Return (x, y) of the center of cell containing provided text 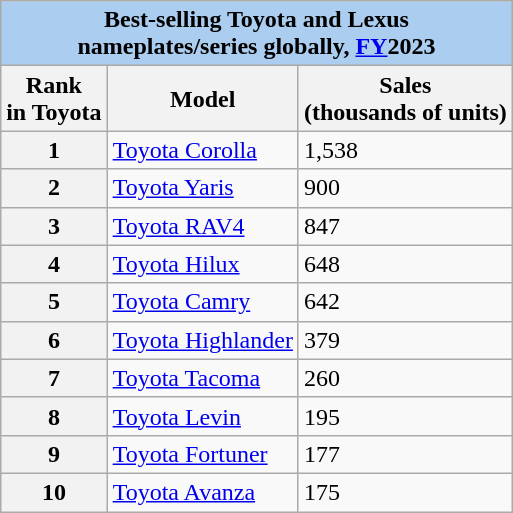
642 (405, 302)
Toyota Avanza (202, 492)
Toyota Corolla (202, 150)
175 (405, 492)
Toyota Fortuner (202, 454)
Toyota Camry (202, 302)
2 (54, 188)
648 (405, 264)
7 (54, 378)
4 (54, 264)
Best-selling Toyota and Lexusnameplates/series globally, FY2023 (257, 34)
10 (54, 492)
Model (202, 98)
3 (54, 226)
6 (54, 340)
379 (405, 340)
847 (405, 226)
Toyota RAV4 (202, 226)
Toyota Yaris (202, 188)
1,538 (405, 150)
8 (54, 416)
5 (54, 302)
1 (54, 150)
195 (405, 416)
Sales(thousands of units) (405, 98)
260 (405, 378)
Toyota Hilux (202, 264)
9 (54, 454)
Rankin Toyota (54, 98)
Toyota Levin (202, 416)
Toyota Tacoma (202, 378)
Toyota Highlander (202, 340)
900 (405, 188)
177 (405, 454)
